Return the [x, y] coordinate for the center point of the cell that contains the specified text.  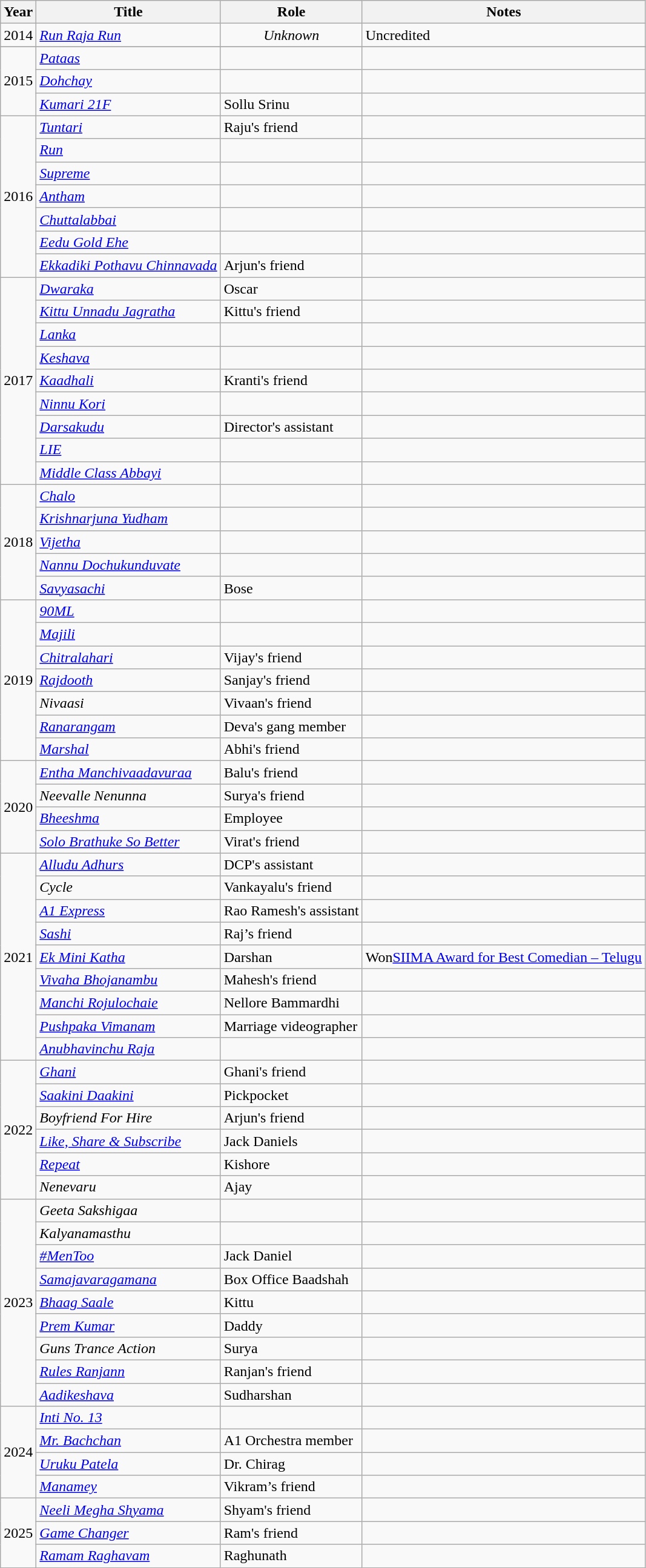
Deva's gang member [291, 726]
WonSIIMA Award for Best Comedian – Telugu [504, 957]
Uruku Patela [128, 1464]
Guns Trance Action [128, 1348]
Employee [291, 819]
Kaadhali [128, 381]
Rules Ranjann [128, 1371]
Neevalle Nenunna [128, 796]
2020 [18, 807]
Manamey [128, 1487]
Savyasachi [128, 588]
Jack Daniels [291, 1141]
Balu's friend [291, 772]
Kumari 21F [128, 104]
A1 Express [128, 911]
2019 [18, 680]
Box Office Baadshah [291, 1279]
Kittu's friend [291, 312]
Ram's friend [291, 1533]
Abhi's friend [291, 749]
Mr. Bachchan [128, 1441]
Manchi Rojulochaie [128, 1003]
Vijetha [128, 542]
Darshan [291, 957]
Ninnu Kori [128, 404]
Nivaasi [128, 703]
2016 [18, 196]
Middle Class Abbayi [128, 473]
Aadikeshava [128, 1394]
Dohchay [128, 81]
2021 [18, 957]
Marriage videographer [291, 1026]
Bheeshma [128, 819]
Darsakudu [128, 427]
Repeat [128, 1164]
Raghunath [291, 1556]
Virat's friend [291, 842]
Kittu [291, 1302]
Saakini Daakini [128, 1095]
Surya's friend [291, 796]
Shyam's friend [291, 1510]
Alludu Adhurs [128, 865]
Ghani [128, 1072]
LIE [128, 450]
Sanjay's friend [291, 680]
Oscar [291, 289]
#MenToo [128, 1256]
Mahesh's friend [291, 980]
Lanka [128, 335]
A1 Orchestra member [291, 1441]
Ramam Raghavam [128, 1556]
Boyfriend For Hire [128, 1118]
90ML [128, 611]
Kalyanamasthu [128, 1233]
Geeta Sakshigaa [128, 1210]
Uncredited [504, 35]
Notes [504, 12]
Year [18, 12]
Rajdooth [128, 680]
Entha Manchivaadavuraa [128, 772]
Title [128, 12]
Vankayalu's friend [291, 888]
Ekkadiki Pothavu Chinnavada [128, 265]
Chalo [128, 496]
Kranti's friend [291, 381]
Marshal [128, 749]
Pickpocket [291, 1095]
Nenevaru [128, 1187]
Neeli Megha Shyama [128, 1510]
Dwaraka [128, 289]
Nannu Dochukunduvate [128, 565]
Solo Brathuke So Better [128, 842]
2023 [18, 1303]
DCP's assistant [291, 865]
Chuttalabbai [128, 219]
Raju's friend [291, 127]
Pushpaka Vimanam [128, 1026]
Ranjan's friend [291, 1371]
Unknown [291, 35]
Nellore Bammardhi [291, 1003]
Raj’s friend [291, 934]
Krishnarjuna Yudham [128, 519]
Dr. Chirag [291, 1464]
Sollu Srinu [291, 104]
Prem Kumar [128, 1325]
Game Changer [128, 1533]
Like, Share & Subscribe [128, 1141]
Ajay [291, 1187]
Pataas [128, 58]
Kittu Unnadu Jagratha [128, 312]
Ranarangam [128, 726]
Vivaan's friend [291, 703]
2025 [18, 1533]
Keshava [128, 358]
Jack Daniel [291, 1256]
Bhaag Saale [128, 1302]
Surya [291, 1348]
Cycle [128, 888]
Bose [291, 588]
2014 [18, 35]
Rao Ramesh's assistant [291, 911]
Director's assistant [291, 427]
Daddy [291, 1325]
Antham [128, 196]
Vivaha Bhojanambu [128, 980]
Sudharshan [291, 1394]
Anubhavinchu Raja [128, 1049]
Ghani's friend [291, 1072]
2015 [18, 81]
Run Raja Run [128, 35]
Sashi [128, 934]
Run [128, 150]
Vijay's friend [291, 657]
Tuntari [128, 127]
Role [291, 12]
2017 [18, 381]
Kishore [291, 1164]
Supreme [128, 173]
2022 [18, 1130]
Inti No. 13 [128, 1418]
2018 [18, 542]
2024 [18, 1452]
Samajavaragamana [128, 1279]
Majili [128, 634]
Vikram’s friend [291, 1487]
Chitralahari [128, 657]
Eedu Gold Ehe [128, 242]
Ek Mini Katha [128, 957]
